Capture the cell that displays the provided text and extract its (x, y) central coordinate. 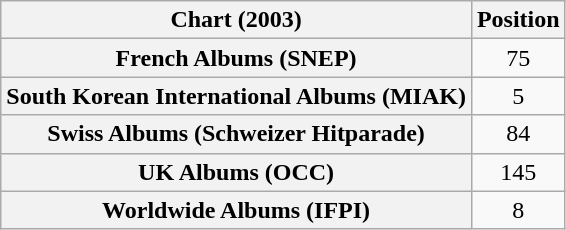
5 (518, 96)
Swiss Albums (Schweizer Hitparade) (236, 134)
145 (518, 172)
75 (518, 58)
8 (518, 210)
French Albums (SNEP) (236, 58)
Worldwide Albums (IFPI) (236, 210)
UK Albums (OCC) (236, 172)
Chart (2003) (236, 20)
84 (518, 134)
South Korean International Albums (MIAK) (236, 96)
Position (518, 20)
